Output the (x, y) coordinate of the center of the cell containing the given text.  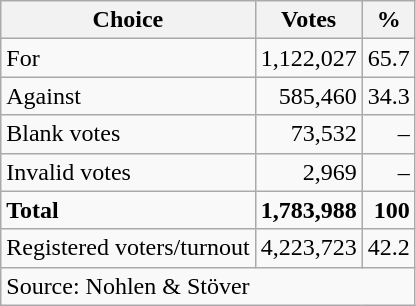
Total (128, 210)
42.2 (388, 248)
34.3 (388, 96)
Choice (128, 20)
73,532 (308, 134)
Blank votes (128, 134)
% (388, 20)
Registered voters/turnout (128, 248)
4,223,723 (308, 248)
Votes (308, 20)
1,122,027 (308, 58)
Invalid votes (128, 172)
Against (128, 96)
2,969 (308, 172)
100 (388, 210)
For (128, 58)
1,783,988 (308, 210)
Source: Nohlen & Stöver (208, 286)
585,460 (308, 96)
65.7 (388, 58)
